From the cell containing the given text, extract its center point as (X, Y) coordinate. 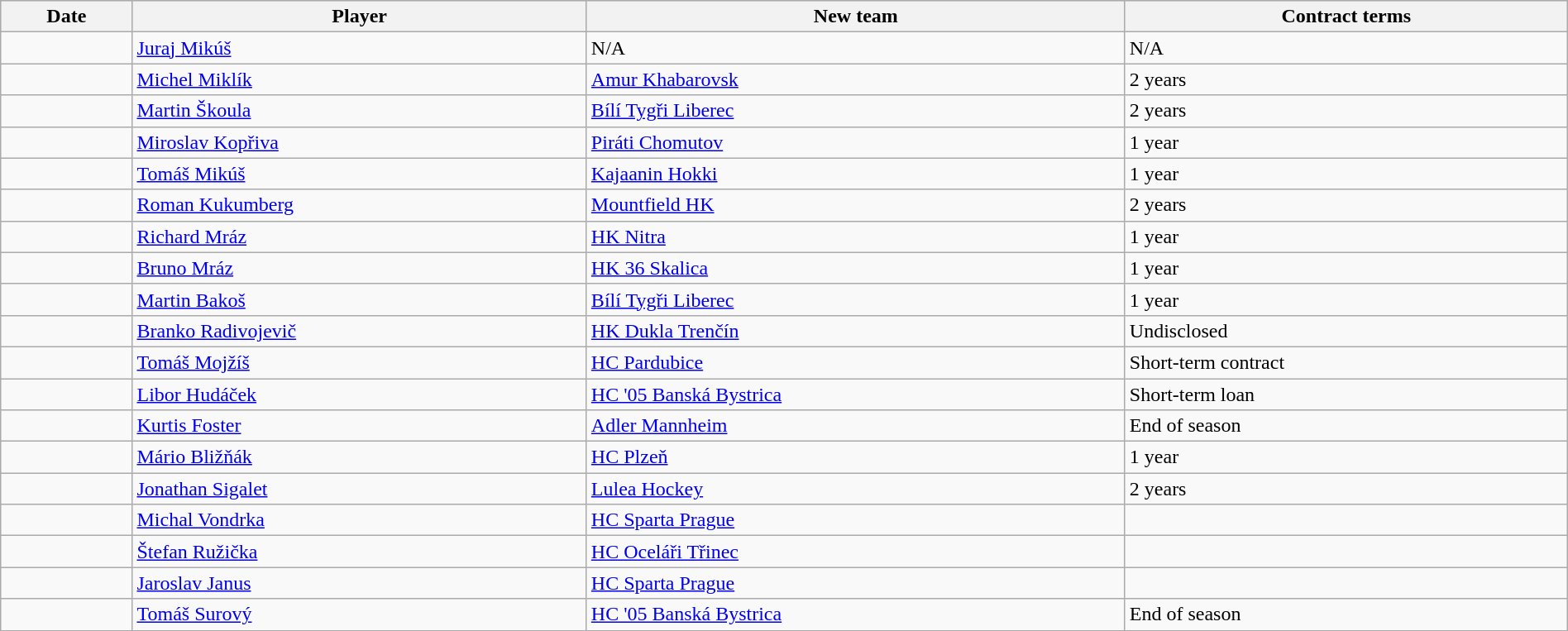
HC Oceláři Třinec (855, 552)
Tomáš Mojžíš (359, 362)
Jaroslav Janus (359, 583)
Jonathan Sigalet (359, 489)
Libor Hudáček (359, 394)
Richard Mráz (359, 237)
Miroslav Kopřiva (359, 142)
New team (855, 17)
Tomáš Mikúš (359, 174)
Martin Škoula (359, 111)
Michel Miklík (359, 79)
Short-term contract (1346, 362)
Short-term loan (1346, 394)
HC Plzeň (855, 457)
Martin Bakoš (359, 299)
Adler Mannheim (855, 426)
Branko Radivojevič (359, 331)
Amur Khabarovsk (855, 79)
Štefan Ružička (359, 552)
Kajaanin Hokki (855, 174)
Roman Kukumberg (359, 205)
HK 36 Skalica (855, 268)
Mário Bližňák (359, 457)
Kurtis Foster (359, 426)
HC Pardubice (855, 362)
Undisclosed (1346, 331)
Juraj Mikúš (359, 48)
Piráti Chomutov (855, 142)
Date (66, 17)
Lulea Hockey (855, 489)
Michal Vondrka (359, 520)
HK Nitra (855, 237)
Tomáš Surový (359, 614)
HK Dukla Trenčín (855, 331)
Mountfield HK (855, 205)
Bruno Mráz (359, 268)
Player (359, 17)
Contract terms (1346, 17)
